Detect which cell encompasses the target text, then output its (x, y) center coordinate. 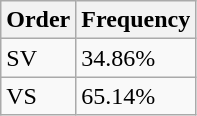
34.86% (136, 58)
VS (38, 96)
65.14% (136, 96)
Order (38, 20)
SV (38, 58)
Frequency (136, 20)
